Determine the (X, Y) coordinate at the center of the cell enclosing the given text.  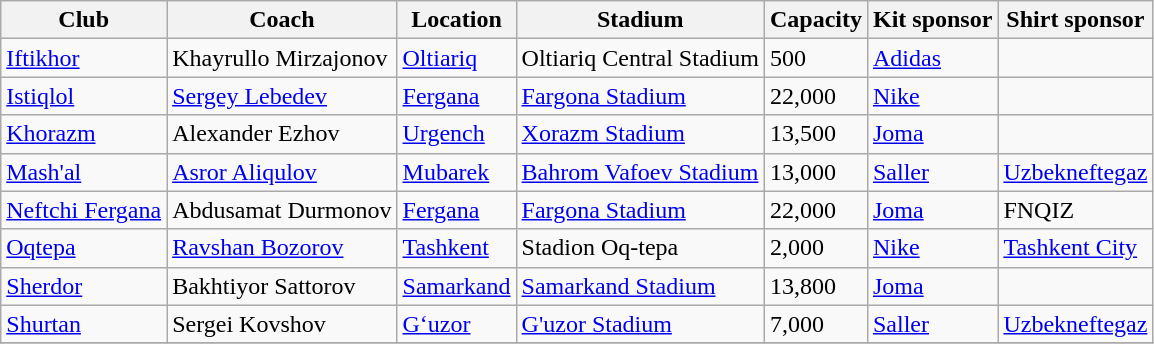
Kit sponsor (932, 20)
Tashkent (456, 248)
Alexander Ezhov (282, 134)
Samarkand Stadium (640, 286)
Stadium (640, 20)
Asror Aliqulov (282, 172)
Urgench (456, 134)
2,000 (816, 248)
Shurtan (84, 324)
500 (816, 58)
Abdusamat Durmonov (282, 210)
Oltiariq Central Stadium (640, 58)
Tashkent City (1076, 248)
Samarkand (456, 286)
7,000 (816, 324)
Oqtepa (84, 248)
Coach (282, 20)
Bakhtiyor Sattorov (282, 286)
Istiqlol (84, 96)
Bahrom Vafoev Stadium (640, 172)
Neftchi Fergana (84, 210)
Adidas (932, 58)
Sherdor (84, 286)
Club (84, 20)
Sergey Lebedev (282, 96)
Capacity (816, 20)
FNQIZ (1076, 210)
Stadion Oq-tepa (640, 248)
Mash'al (84, 172)
G'uzor Stadium (640, 324)
G‘uzor (456, 324)
13,500 (816, 134)
Shirt sponsor (1076, 20)
Xorazm Stadium (640, 134)
Location (456, 20)
Ravshan Bozorov (282, 248)
Mubarek (456, 172)
Khorazm (84, 134)
Oltiariq (456, 58)
13,800 (816, 286)
13,000 (816, 172)
Sergei Kovshov (282, 324)
Iftikhor (84, 58)
Khayrullo Mirzajonov (282, 58)
